Output the (X, Y) coordinate of the center of the cell containing the given text.  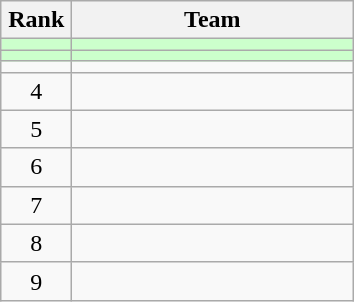
8 (36, 243)
4 (36, 91)
9 (36, 281)
Team (212, 20)
5 (36, 129)
7 (36, 205)
Rank (36, 20)
6 (36, 167)
